Scan for the cell matching the given text and deliver its [X, Y] coordinate at center. 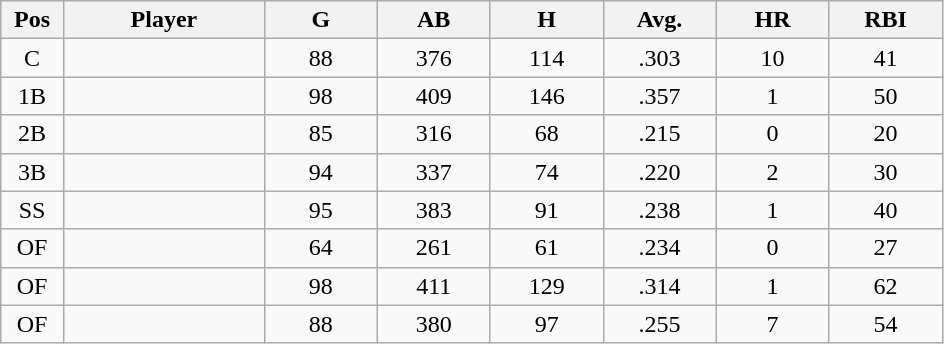
54 [886, 324]
64 [320, 248]
2 [772, 172]
.255 [660, 324]
114 [546, 58]
409 [434, 96]
383 [434, 210]
129 [546, 286]
.234 [660, 248]
74 [546, 172]
68 [546, 134]
411 [434, 286]
41 [886, 58]
Avg. [660, 20]
95 [320, 210]
50 [886, 96]
AB [434, 20]
61 [546, 248]
337 [434, 172]
.215 [660, 134]
30 [886, 172]
.314 [660, 286]
20 [886, 134]
RBI [886, 20]
380 [434, 324]
G [320, 20]
C [32, 58]
85 [320, 134]
2B [32, 134]
261 [434, 248]
H [546, 20]
27 [886, 248]
97 [546, 324]
Player [164, 20]
.238 [660, 210]
.220 [660, 172]
10 [772, 58]
.357 [660, 96]
1B [32, 96]
Pos [32, 20]
40 [886, 210]
94 [320, 172]
3B [32, 172]
91 [546, 210]
376 [434, 58]
.303 [660, 58]
SS [32, 210]
62 [886, 286]
HR [772, 20]
146 [546, 96]
316 [434, 134]
7 [772, 324]
